Search for the cell housing the specified text and yield its [x, y] center coordinate. 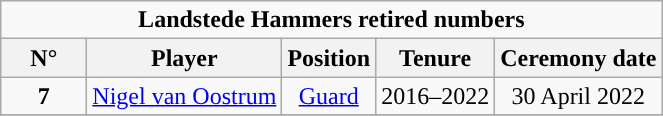
Nigel van Oostrum [184, 96]
Ceremony date [578, 58]
2016–2022 [436, 96]
Position [329, 58]
30 April 2022 [578, 96]
N° [44, 58]
Landstede Hammers retired numbers [332, 20]
Player [184, 58]
Guard [329, 96]
Tenure [436, 58]
7 [44, 96]
